Output the (x, y) coordinate of the center of the cell containing the given text.  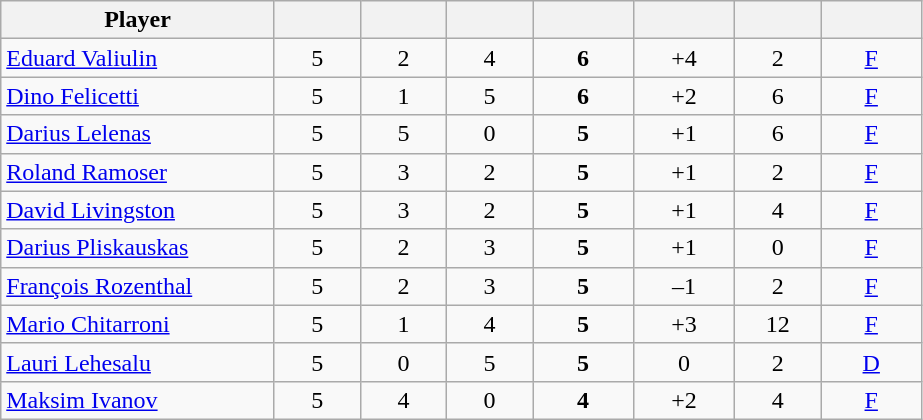
D (872, 362)
François Rozenthal (138, 286)
+4 (684, 58)
Maksim Ivanov (138, 400)
Lauri Lehesalu (138, 362)
+3 (684, 324)
Darius Lelenas (138, 134)
–1 (684, 286)
Mario Chitarroni (138, 324)
Eduard Valiulin (138, 58)
Roland Ramoser (138, 172)
Darius Pliskauskas (138, 248)
David Livingston (138, 210)
Player (138, 20)
Dino Felicetti (138, 96)
12 (778, 324)
